Provide the (X, Y) coordinate of the cell's center where the given text is located.  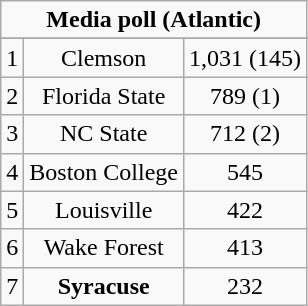
Syracuse (104, 286)
5 (12, 210)
789 (1) (246, 96)
Media poll (Atlantic) (154, 20)
Florida State (104, 96)
3 (12, 134)
NC State (104, 134)
Louisville (104, 210)
Wake Forest (104, 248)
6 (12, 248)
1 (12, 58)
545 (246, 172)
712 (2) (246, 134)
2 (12, 96)
Clemson (104, 58)
Boston College (104, 172)
4 (12, 172)
422 (246, 210)
413 (246, 248)
7 (12, 286)
232 (246, 286)
1,031 (145) (246, 58)
